Return (X, Y) of the center of cell containing provided text 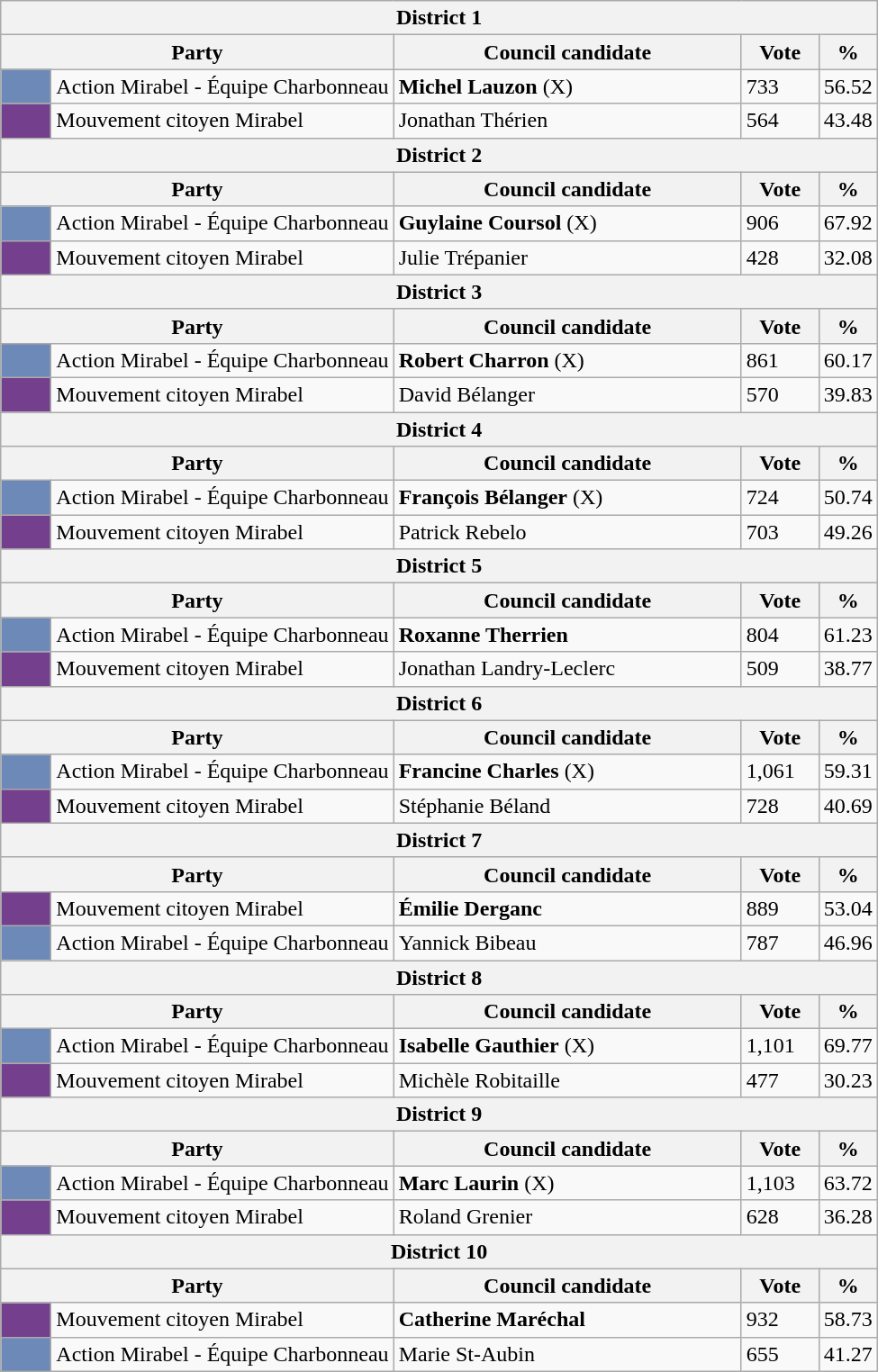
733 (780, 86)
District 3 (439, 292)
50.74 (848, 498)
509 (780, 669)
District 6 (439, 703)
61.23 (848, 635)
628 (780, 1217)
564 (780, 121)
Jonathan Landry-Leclerc (567, 669)
District 4 (439, 429)
46.96 (848, 943)
François Bélanger (X) (567, 498)
67.92 (848, 223)
Jonathan Thérien (567, 121)
Julie Trépanier (567, 257)
59.31 (848, 772)
Roxanne Therrien (567, 635)
38.77 (848, 669)
69.77 (848, 1046)
43.48 (848, 121)
703 (780, 532)
36.28 (848, 1217)
1,103 (780, 1183)
Guylaine Coursol (X) (567, 223)
932 (780, 1320)
District 2 (439, 155)
District 1 (439, 18)
570 (780, 394)
1,101 (780, 1046)
889 (780, 908)
District 10 (439, 1251)
30.23 (848, 1080)
Marie St-Aubin (567, 1354)
District 8 (439, 977)
724 (780, 498)
63.72 (848, 1183)
Stéphanie Béland (567, 806)
1,061 (780, 772)
728 (780, 806)
40.69 (848, 806)
60.17 (848, 360)
Isabelle Gauthier (X) (567, 1046)
787 (780, 943)
39.83 (848, 394)
Yannick Bibeau (567, 943)
477 (780, 1080)
861 (780, 360)
53.04 (848, 908)
428 (780, 257)
Robert Charron (X) (567, 360)
David Bélanger (567, 394)
804 (780, 635)
District 5 (439, 566)
41.27 (848, 1354)
32.08 (848, 257)
56.52 (848, 86)
49.26 (848, 532)
906 (780, 223)
District 7 (439, 840)
Marc Laurin (X) (567, 1183)
655 (780, 1354)
Michèle Robitaille (567, 1080)
Michel Lauzon (X) (567, 86)
Francine Charles (X) (567, 772)
58.73 (848, 1320)
Émilie Derganc (567, 908)
Roland Grenier (567, 1217)
Catherine Maréchal (567, 1320)
Patrick Rebelo (567, 532)
District 9 (439, 1115)
